Provide the (X, Y) coordinate of the cell's center where the given text is located.  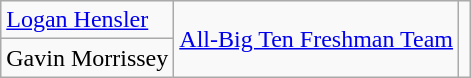
All-Big Ten Freshman Team (316, 39)
Gavin Morrissey (88, 58)
Logan Hensler (88, 20)
